Return [X, Y] of the center of cell containing provided text 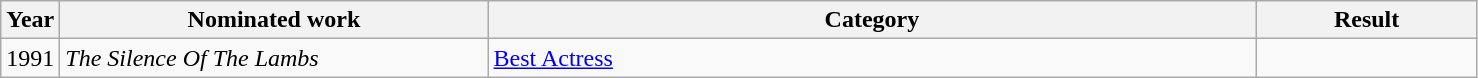
Best Actress [872, 58]
Nominated work [274, 20]
Year [30, 20]
Category [872, 20]
1991 [30, 58]
The Silence Of The Lambs [274, 58]
Result [1366, 20]
